Determine the [x, y] coordinate at the center of the cell enclosing the given text.  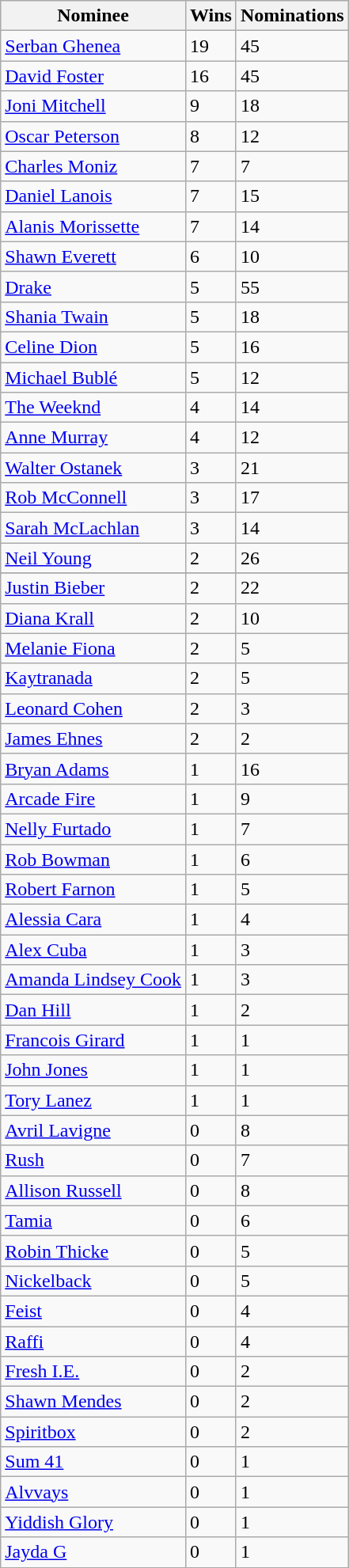
Daniel Lanois [93, 196]
Oscar Peterson [93, 136]
The Weeknd [93, 408]
Feist [93, 1311]
Nominee [93, 16]
Arcade Fire [93, 799]
Allison Russell [93, 1190]
Fresh I.E. [93, 1372]
Jayda G [93, 1552]
Michael Bublé [93, 378]
Robin Thicke [93, 1251]
Rob Bowman [93, 859]
Nelly Furtado [93, 829]
22 [292, 588]
26 [292, 558]
Leonard Cohen [93, 708]
Robert Farnon [93, 890]
Kaytranada [93, 678]
James Ehnes [93, 738]
Wins [211, 16]
John Jones [93, 1070]
Sarah McLachlan [93, 528]
Spiritbox [93, 1432]
Bryan Adams [93, 769]
Nickelback [93, 1281]
Shania Twain [93, 317]
Joni Mitchell [93, 106]
Neil Young [93, 558]
17 [292, 498]
Alessia Cara [93, 920]
Tamia [93, 1221]
Dan Hill [93, 1010]
Charles Moniz [93, 166]
19 [211, 46]
David Foster [93, 76]
Rob McConnell [93, 498]
Diana Krall [93, 618]
Avril Lavigne [93, 1130]
Walter Ostanek [93, 468]
Shawn Mendes [93, 1402]
Drake [93, 287]
15 [292, 196]
Rush [93, 1160]
Celine Dion [93, 347]
Sum 41 [93, 1462]
Alanis Morissette [93, 226]
Alvvays [93, 1492]
Serban Ghenea [93, 46]
Yiddish Glory [93, 1522]
55 [292, 287]
Justin Bieber [93, 588]
Shawn Everett [93, 256]
Alex Cuba [93, 950]
Amanda Lindsey Cook [93, 980]
Anne Murray [93, 438]
21 [292, 468]
Francois Girard [93, 1040]
Raffi [93, 1342]
Melanie Fiona [93, 648]
Nominations [292, 16]
Tory Lanez [93, 1100]
